Extract the (x, y) coordinate from the center of the cell holding the provided text.  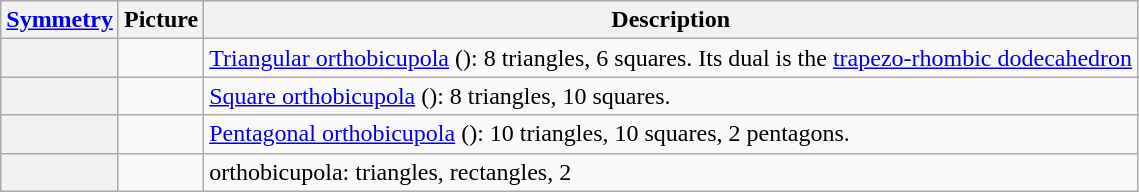
Pentagonal orthobicupola (): 10 triangles, 10 squares, 2 pentagons. (671, 134)
Symmetry (60, 20)
Description (671, 20)
Triangular orthobicupola (): 8 triangles, 6 squares. Its dual is the trapezo-rhombic dodecahedron (671, 58)
orthobicupola: triangles, rectangles, 2 (671, 172)
Picture (160, 20)
Square orthobicupola (): 8 triangles, 10 squares. (671, 96)
